Identify which cell holds the provided text, then report its [x, y] central coordinate. 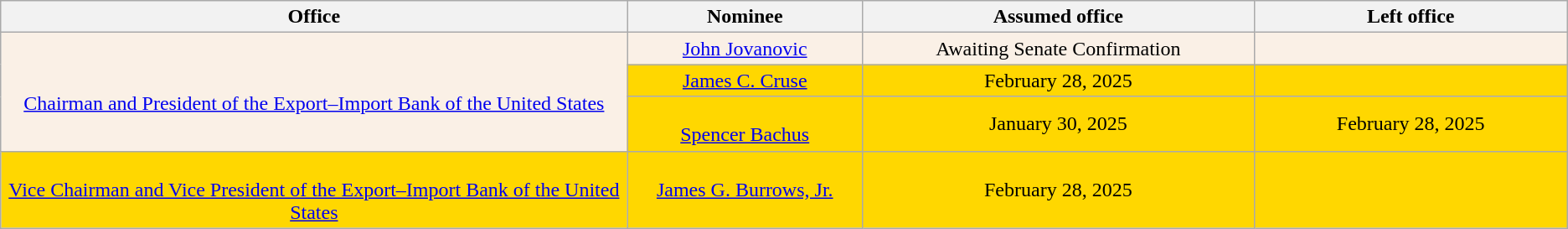
Spencer Bachus [745, 124]
Vice Chairman and Vice President of the Export–Import Bank of the United States [314, 190]
Assumed office [1059, 17]
James G. Burrows, Jr. [745, 190]
James C. Cruse [745, 81]
Chairman and President of the Export–Import Bank of the United States [314, 92]
January 30, 2025 [1059, 124]
Awaiting Senate Confirmation [1059, 49]
John Jovanovic [745, 49]
Left office [1411, 17]
Office [314, 17]
Nominee [745, 17]
